Capture the cell that displays the provided text and extract its [x, y] central coordinate. 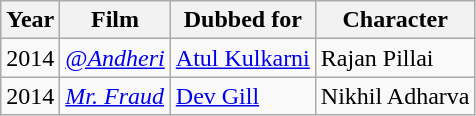
Character [395, 20]
Nikhil Adharva [395, 96]
Dev Gill [242, 96]
Mr. Fraud [115, 96]
Rajan Pillai [395, 58]
@Andheri [115, 58]
Dubbed for [242, 20]
Film [115, 20]
Atul Kulkarni [242, 58]
Year [30, 20]
